Search for the cell housing the specified text and yield its [X, Y] center coordinate. 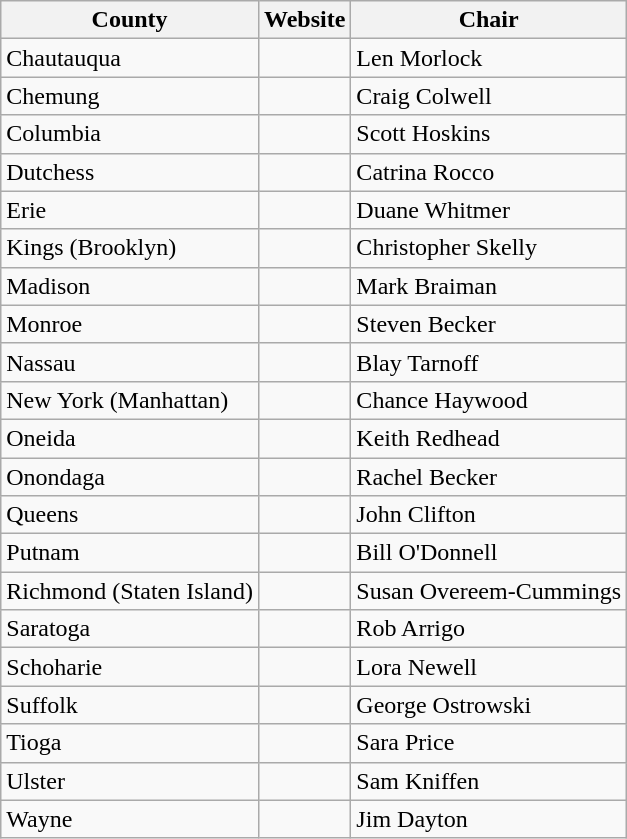
Oneida [130, 438]
Nassau [130, 362]
Steven Becker [489, 324]
Wayne [130, 819]
Putnam [130, 553]
Lora Newell [489, 667]
Chemung [130, 96]
Chautauqua [130, 58]
Schoharie [130, 667]
Jim Dayton [489, 819]
Chair [489, 20]
Len Morlock [489, 58]
Keith Redhead [489, 438]
George Ostrowski [489, 705]
Monroe [130, 324]
Scott Hoskins [489, 134]
Ulster [130, 781]
Sara Price [489, 743]
Blay Tarnoff [489, 362]
Suffolk [130, 705]
Craig Colwell [489, 96]
Website [304, 20]
Bill O'Donnell [489, 553]
Susan Overeem-Cummings [489, 591]
Chance Haywood [489, 400]
Rachel Becker [489, 477]
Kings (Brooklyn) [130, 248]
Richmond (Staten Island) [130, 591]
Mark Braiman [489, 286]
Columbia [130, 134]
Rob Arrigo [489, 629]
Sam Kniffen [489, 781]
John Clifton [489, 515]
Catrina Rocco [489, 172]
Queens [130, 515]
County [130, 20]
Erie [130, 210]
Madison [130, 286]
Christopher Skelly [489, 248]
Saratoga [130, 629]
Tioga [130, 743]
Onondaga [130, 477]
New York (Manhattan) [130, 400]
Duane Whitmer [489, 210]
Dutchess [130, 172]
